Return the [x, y] coordinate for the center point of the cell that contains the specified text.  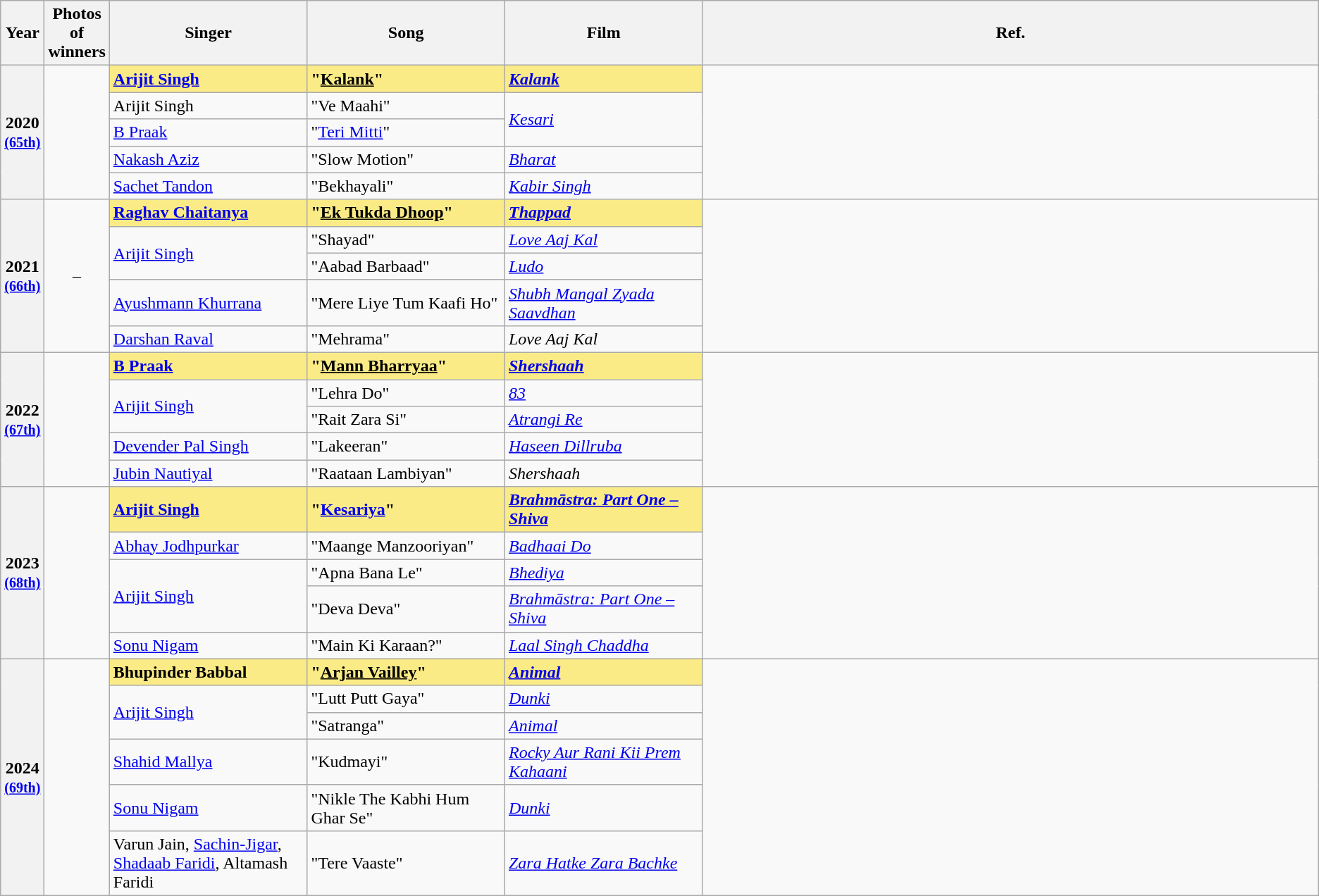
Singer [209, 33]
Laal Singh Chaddha [603, 645]
"Satranga" [406, 726]
"Lakeeran" [406, 447]
"Lutt Putt Gaya" [406, 699]
Kabir Singh [603, 186]
Ayushmann Khurrana [209, 303]
2020 (65th) [23, 132]
Zara Hatke Zara Bachke [603, 863]
"Slow Motion" [406, 159]
Photos of winners [77, 33]
Song [406, 33]
"Raataan Lambiyan" [406, 473]
– [77, 276]
83 [603, 392]
Haseen Dillruba [603, 447]
Shubh Mangal Zyada Saavdhan [603, 303]
"Shayad" [406, 239]
"Kesariya" [406, 510]
"Teri Mitti" [406, 132]
Darshan Raval [209, 339]
"Nikle The Kabhi Hum Ghar Se" [406, 807]
2022 (67th) [23, 419]
Jubin Nautiyal [209, 473]
Abhay Jodhpurkar [209, 546]
"Tere Vaaste" [406, 863]
Devender Pal Singh [209, 447]
Bhupinder Babbal [209, 672]
Raghav Chaitanya [209, 213]
Thappad [603, 213]
"Ek Tukda Dhoop" [406, 213]
"Maange Manzooriyan" [406, 546]
2021 (66th) [23, 276]
2023 (68th) [23, 573]
"Kudmayi" [406, 762]
Bharat [603, 159]
"Rait Zara Si" [406, 420]
Bhediya [603, 573]
Shahid Mallya [209, 762]
Kesari [603, 119]
"Main Ki Karaan?" [406, 645]
"Deva Deva" [406, 609]
Ludo [603, 266]
"Aabad Barbaad" [406, 266]
Rocky Aur Rani Kii Prem Kahaani [603, 762]
"Arjan Vailley" [406, 672]
"Lehra Do" [406, 392]
"Mere Liye Tum Kaafi Ho" [406, 303]
Atrangi Re [603, 420]
"Bekhayali" [406, 186]
Film [603, 33]
"Ve Maahi" [406, 106]
Badhaai Do [603, 546]
Varun Jain, Sachin-Jigar, Shadaab Faridi, Altamash Faridi [209, 863]
"Kalank" [406, 79]
2024 (69th) [23, 777]
"Mehrama" [406, 339]
"Apna Bana Le" [406, 573]
Sachet Tandon [209, 186]
Year [23, 33]
Nakash Aziz [209, 159]
Ref. [1010, 33]
"Mann Bharryaa" [406, 366]
Kalank [603, 79]
